Return the (X, Y) coordinate for the center point of the cell that contains the specified text.  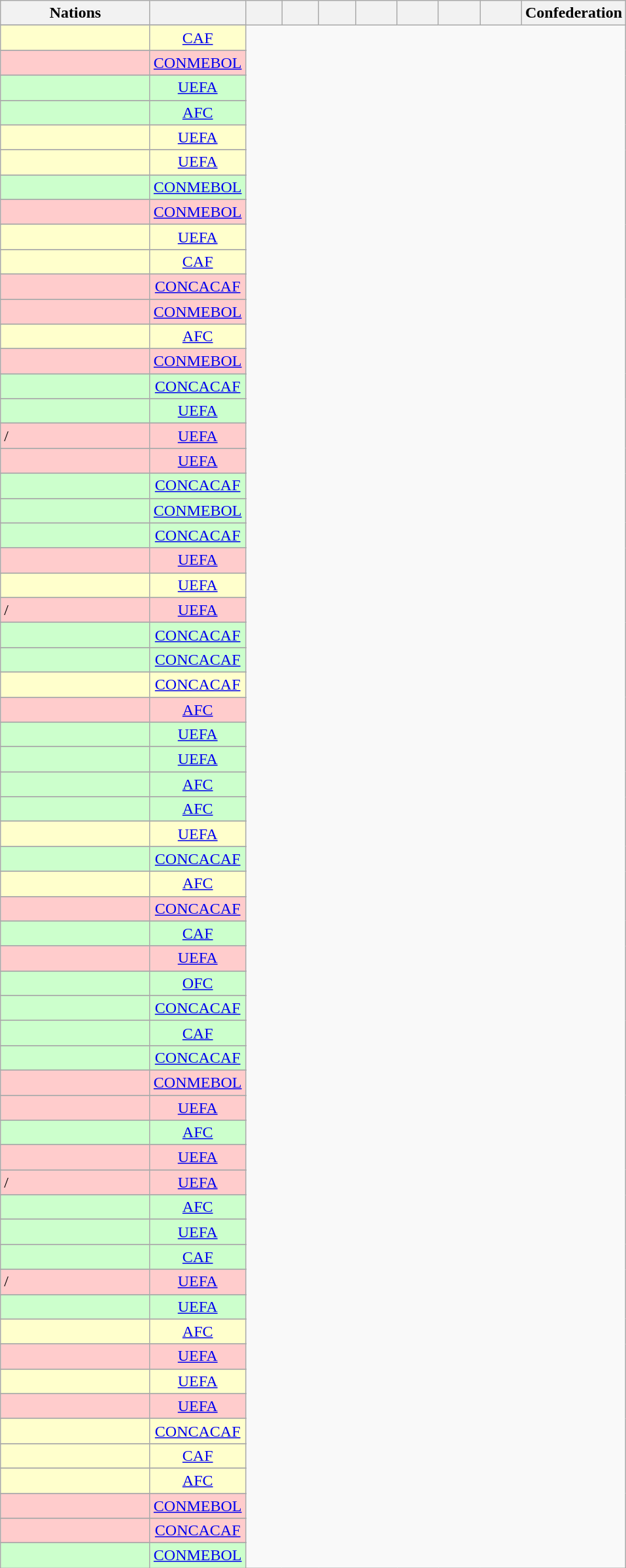
OFC (198, 983)
Nations (76, 13)
Confederation (573, 13)
